Scan for the cell matching the given text and deliver its (X, Y) coordinate at center. 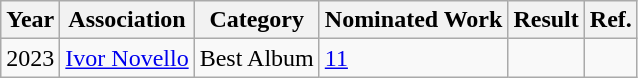
Ivor Novello (127, 58)
Ref. (610, 20)
Nominated Work (414, 20)
11 (414, 58)
2023 (30, 58)
Category (256, 20)
Best Album (256, 58)
Year (30, 20)
Result (546, 20)
Association (127, 20)
